Locate the cell with the specified text and output its [x, y] center coordinate. 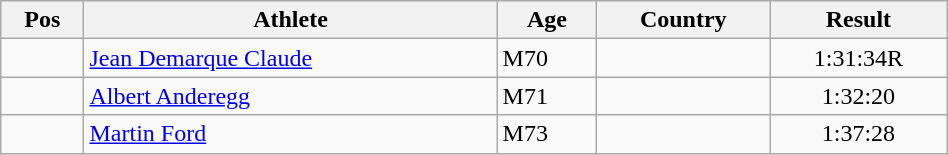
1:37:28 [859, 134]
Athlete [290, 20]
Country [684, 20]
Result [859, 20]
Martin Ford [290, 134]
Albert Anderegg [290, 96]
Age [547, 20]
1:31:34R [859, 58]
M70 [547, 58]
Jean Demarque Claude [290, 58]
M71 [547, 96]
1:32:20 [859, 96]
M73 [547, 134]
Pos [42, 20]
